Extract the (x, y) coordinate from the center of the cell holding the provided text.  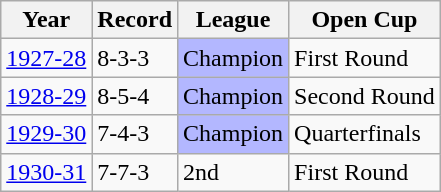
7-7-3 (135, 172)
League (234, 20)
Year (46, 20)
1929-30 (46, 134)
1930-31 (46, 172)
8-5-4 (135, 96)
Second Round (365, 96)
Quarterfinals (365, 134)
Record (135, 20)
8-3-3 (135, 58)
7-4-3 (135, 134)
1928-29 (46, 96)
1927-28 (46, 58)
2nd (234, 172)
Open Cup (365, 20)
